Provide the [x, y] coordinate of the cell's center where the given text is located.  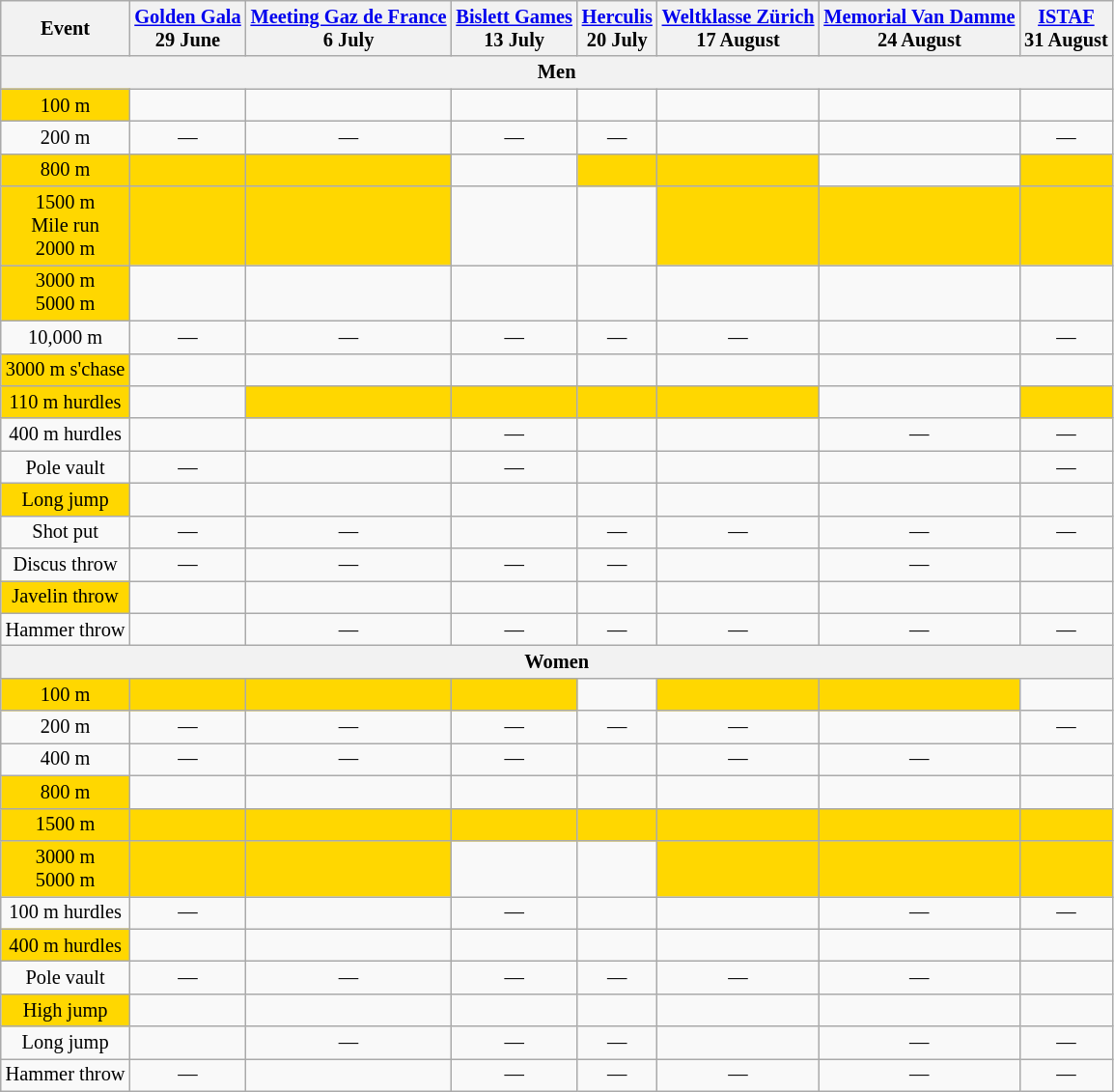
1500 m [66, 825]
ISTAF 31 August [1066, 28]
Discus throw [66, 565]
10,000 m [66, 337]
Javelin throw [66, 597]
Herculis 20 July [618, 28]
Meeting Gaz de France 6 July [349, 28]
Golden Gala 29 June [187, 28]
Men [557, 72]
3000 m s'chase [66, 370]
100 m hurdles [66, 912]
1500 m Mile run 2000 m [66, 226]
Women [557, 661]
Bislett Games 13 July [514, 28]
400 m [66, 759]
High jump [66, 1010]
Event [66, 28]
Shot put [66, 532]
Weltklasse Zürich 17 August [738, 28]
110 m hurdles [66, 402]
Memorial Van Damme 24 August [919, 28]
